Search for the cell housing the specified text and yield its (X, Y) center coordinate. 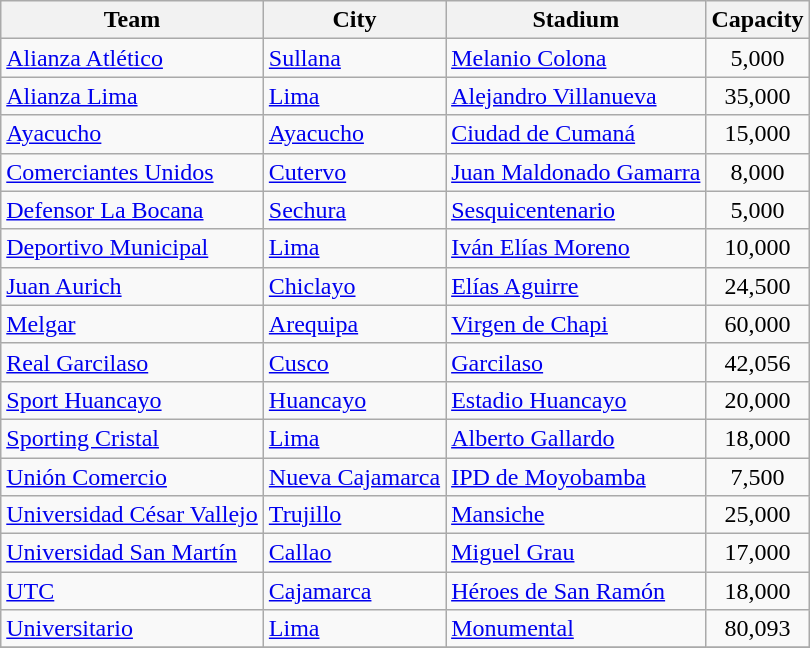
Stadium (576, 20)
42,056 (758, 362)
Chiclayo (354, 286)
Team (132, 20)
Comerciantes Unidos (132, 172)
Alianza Atlético (132, 58)
Real Garcilaso (132, 362)
Cusco (354, 362)
Sechura (354, 210)
Cajamarca (354, 591)
Capacity (758, 20)
UTC (132, 591)
60,000 (758, 324)
IPD de Moyobamba (576, 477)
Unión Comercio (132, 477)
Trujillo (354, 515)
Nueva Cajamarca (354, 477)
8,000 (758, 172)
15,000 (758, 134)
80,093 (758, 629)
Alianza Lima (132, 96)
Melanio Colona (576, 58)
10,000 (758, 248)
Sesquicentenario (576, 210)
Virgen de Chapi (576, 324)
Alberto Gallardo (576, 438)
Mansiche (576, 515)
Melgar (132, 324)
Estadio Huancayo (576, 400)
Ciudad de Cumaná (576, 134)
Callao (354, 553)
Sullana (354, 58)
Alejandro Villanueva (576, 96)
Iván Elías Moreno (576, 248)
Sporting Cristal (132, 438)
Monumental (576, 629)
Elías Aguirre (576, 286)
24,500 (758, 286)
Héroes de San Ramón (576, 591)
Universidad San Martín (132, 553)
25,000 (758, 515)
Sport Huancayo (132, 400)
20,000 (758, 400)
Juan Maldonado Gamarra (576, 172)
Garcilaso (576, 362)
City (354, 20)
35,000 (758, 96)
17,000 (758, 553)
Arequipa (354, 324)
Miguel Grau (576, 553)
Huancayo (354, 400)
Universidad César Vallejo (132, 515)
7,500 (758, 477)
Universitario (132, 629)
Juan Aurich (132, 286)
Cutervo (354, 172)
Deportivo Municipal (132, 248)
Defensor La Bocana (132, 210)
